Return the [X, Y] coordinate for the center point of the cell that contains the specified text.  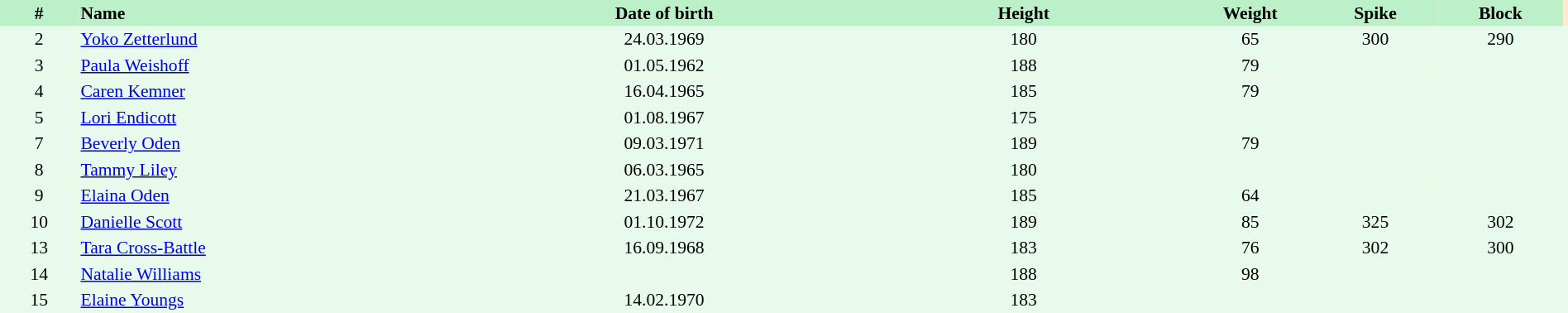
Lori Endicott [273, 118]
# [39, 13]
Caren Kemner [273, 91]
3 [39, 65]
Paula Weishoff [273, 65]
24.03.1969 [664, 40]
Elaine Youngs [273, 300]
14.02.1970 [664, 300]
Beverly Oden [273, 144]
2 [39, 40]
Elaina Oden [273, 195]
Name [273, 13]
Natalie Williams [273, 274]
Height [1024, 13]
64 [1250, 195]
9 [39, 195]
Weight [1250, 13]
Spike [1374, 13]
16.09.1968 [664, 248]
Tara Cross-Battle [273, 248]
65 [1250, 40]
175 [1024, 118]
06.03.1965 [664, 170]
Date of birth [664, 13]
Block [1500, 13]
15 [39, 300]
Yoko Zetterlund [273, 40]
10 [39, 222]
85 [1250, 222]
01.05.1962 [664, 65]
4 [39, 91]
5 [39, 118]
76 [1250, 248]
8 [39, 170]
98 [1250, 274]
13 [39, 248]
16.04.1965 [664, 91]
325 [1374, 222]
290 [1500, 40]
14 [39, 274]
Tammy Liley [273, 170]
09.03.1971 [664, 144]
7 [39, 144]
01.10.1972 [664, 222]
21.03.1967 [664, 195]
01.08.1967 [664, 118]
Danielle Scott [273, 222]
